Find where the given text appears and provide that cell's center as [X, Y] coordinate. 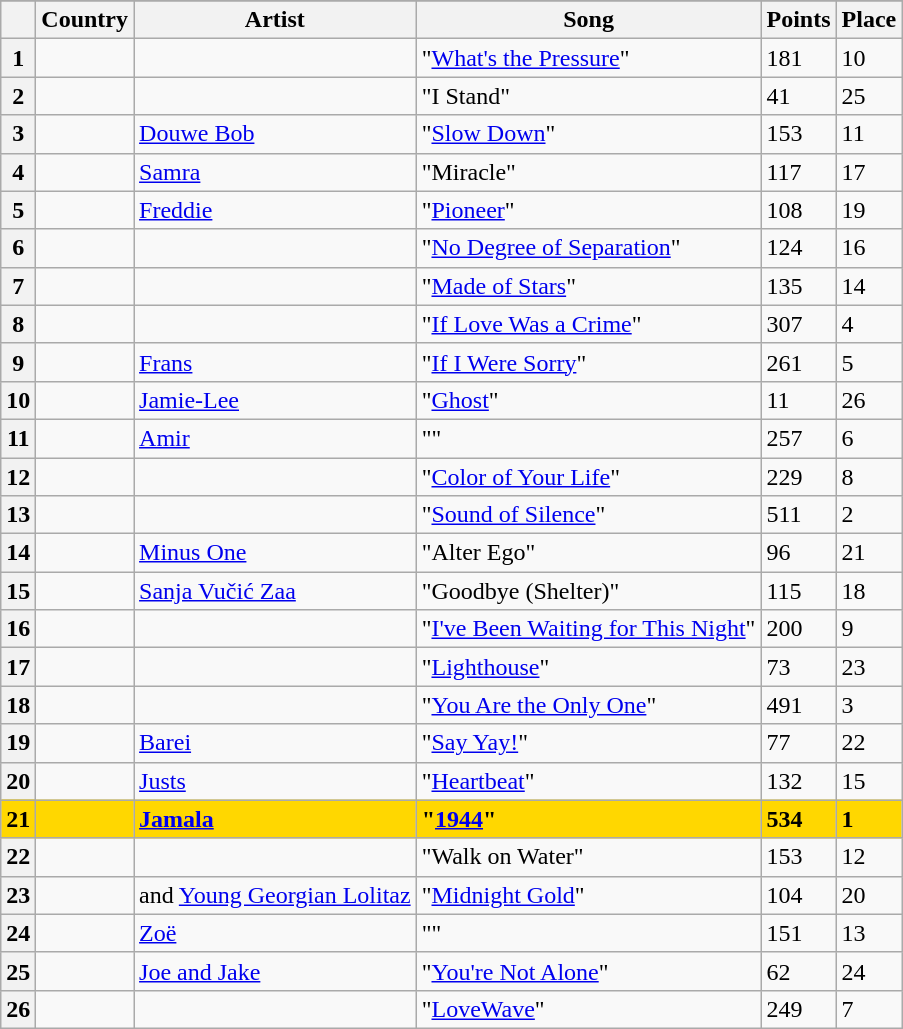
41 [798, 96]
511 [798, 515]
"Sound of Silence" [588, 515]
77 [798, 743]
"Made of Stars" [588, 286]
"Midnight Gold" [588, 895]
Sanja Vučić Zaa [276, 591]
491 [798, 705]
229 [798, 477]
"Alter Ego" [588, 553]
307 [798, 324]
Jamala [276, 819]
"Walk on Water" [588, 857]
Jamie-Lee [276, 400]
"If I Were Sorry" [588, 362]
132 [798, 781]
"Lighthouse" [588, 667]
"Color of Your Life" [588, 477]
"Ghost" [588, 400]
"Miracle" [588, 172]
73 [798, 667]
200 [798, 629]
151 [798, 933]
"1944" [588, 819]
Points [798, 20]
"You're Not Alone" [588, 971]
Freddie [276, 210]
181 [798, 58]
104 [798, 895]
Zoë [276, 933]
"I've Been Waiting for This Night" [588, 629]
124 [798, 248]
96 [798, 553]
"Heartbeat" [588, 781]
Artist [276, 20]
Barei [276, 743]
249 [798, 1009]
Joe and Jake [276, 971]
62 [798, 971]
Frans [276, 362]
"What's the Pressure" [588, 58]
"Pioneer" [588, 210]
Justs [276, 781]
"I Stand" [588, 96]
117 [798, 172]
257 [798, 438]
Place [869, 20]
108 [798, 210]
"If Love Was a Crime" [588, 324]
"Say Yay!" [588, 743]
"Slow Down" [588, 134]
"LoveWave" [588, 1009]
"Goodbye (Shelter)" [588, 591]
Douwe Bob [276, 134]
Country [85, 20]
135 [798, 286]
Song [588, 20]
Amir [276, 438]
"You Are the Only One" [588, 705]
534 [798, 819]
261 [798, 362]
and Young Georgian Lolitaz [276, 895]
Samra [276, 172]
Minus One [276, 553]
"No Degree of Separation" [588, 248]
115 [798, 591]
